Scan for the cell matching the given text and deliver its (x, y) coordinate at center. 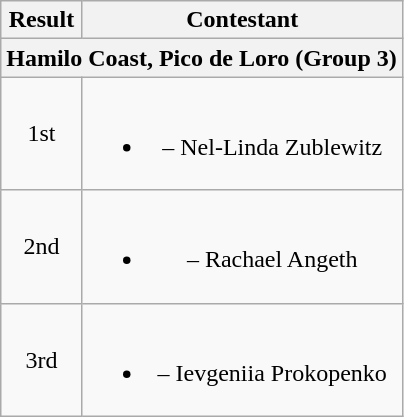
– Ievgeniia Prokopenko (242, 360)
Contestant (242, 20)
– Nel-Linda Zublewitz (242, 134)
1st (42, 134)
3rd (42, 360)
Result (42, 20)
Hamilo Coast, Pico de Loro (Group 3) (202, 58)
2nd (42, 246)
– Rachael Angeth (242, 246)
